Extract the (X, Y) coordinate from the center of the cell holding the provided text.  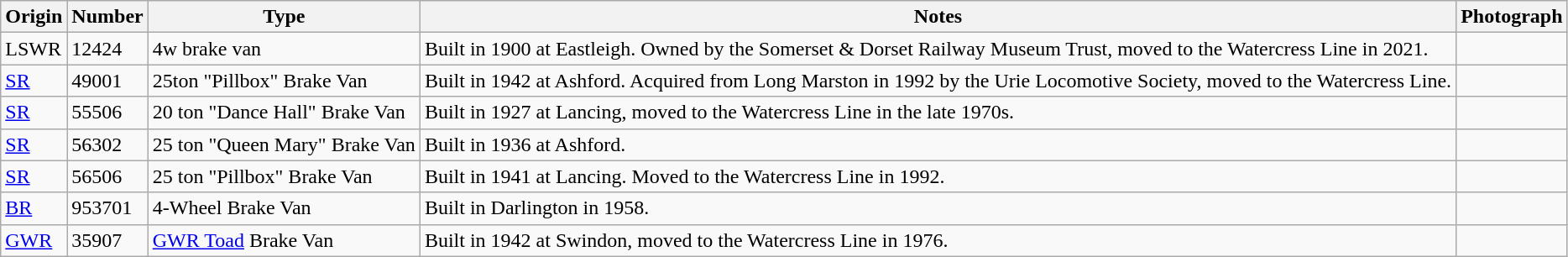
56302 (107, 144)
GWR (34, 240)
Built in 1927 at Lancing, moved to the Watercress Line in the late 1970s. (938, 113)
20 ton "Dance Hall" Brake Van (284, 113)
GWR Toad Brake Van (284, 240)
49001 (107, 81)
Built in 1941 at Lancing. Moved to the Watercress Line in 1992. (938, 176)
Photograph (1512, 17)
4w brake van (284, 49)
Built in Darlington in 1958. (938, 208)
12424 (107, 49)
56506 (107, 176)
25 ton "Pillbox" Brake Van (284, 176)
Built in 1942 at Swindon, moved to the Watercress Line in 1976. (938, 240)
BR (34, 208)
25 ton "Queen Mary" Brake Van (284, 144)
55506 (107, 113)
4-Wheel Brake Van (284, 208)
25ton "Pillbox" Brake Van (284, 81)
Number (107, 17)
Type (284, 17)
LSWR (34, 49)
Built in 1936 at Ashford. (938, 144)
Built in 1942 at Ashford. Acquired from Long Marston in 1992 by the Urie Locomotive Society, moved to the Watercress Line. (938, 81)
Built in 1900 at Eastleigh. Owned by the Somerset & Dorset Railway Museum Trust, moved to the Watercress Line in 2021. (938, 49)
35907 (107, 240)
Notes (938, 17)
953701 (107, 208)
Origin (34, 17)
